Return the (x, y) coordinate for the center point of the cell that contains the specified text.  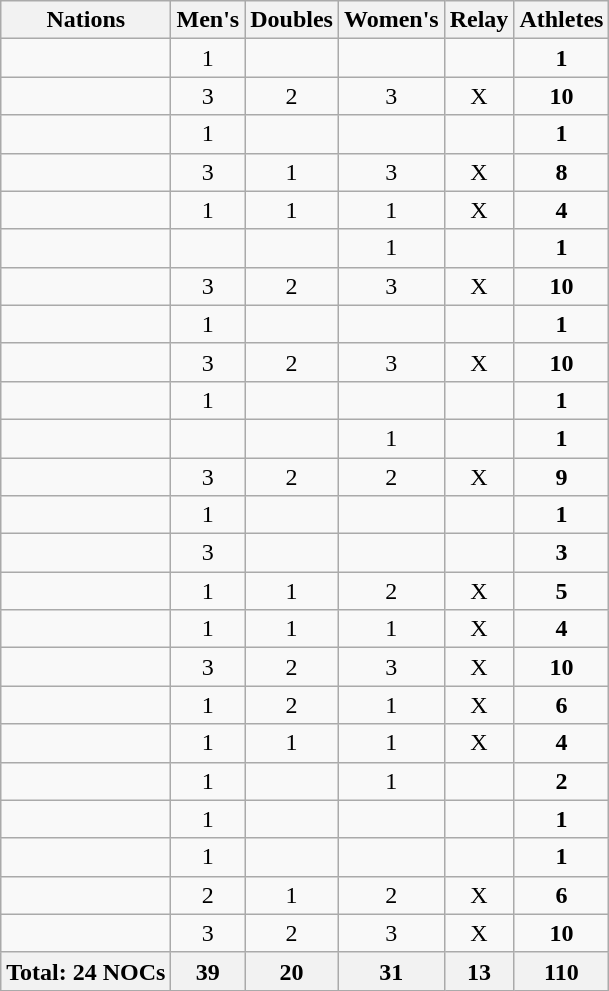
20 (292, 971)
Men's (208, 20)
Women's (391, 20)
8 (562, 172)
Doubles (292, 20)
Athletes (562, 20)
Total: 24 NOCs (86, 971)
110 (562, 971)
Nations (86, 20)
5 (562, 591)
31 (391, 971)
39 (208, 971)
Relay (479, 20)
9 (562, 477)
13 (479, 971)
